For the text-containing cell, return its midpoint in (X, Y) coordinate format. 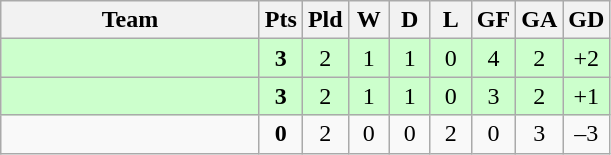
+1 (586, 96)
Pld (325, 20)
+2 (586, 58)
Pts (280, 20)
L (450, 20)
GA (540, 20)
4 (493, 58)
GD (586, 20)
–3 (586, 134)
W (368, 20)
Team (130, 20)
GF (493, 20)
D (410, 20)
